From the cell containing the given text, extract its center point as (x, y) coordinate. 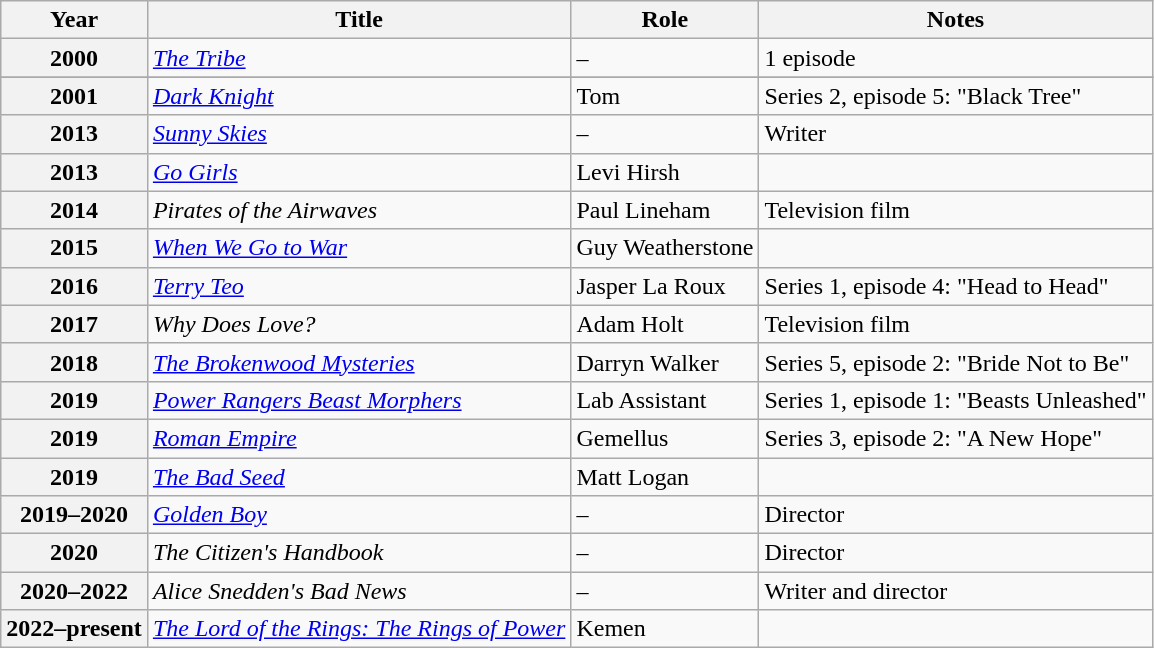
Golden Boy (359, 515)
Go Girls (359, 172)
Series 1, episode 1: "Beasts Unleashed" (956, 400)
Lab Assistant (665, 400)
Terry Teo (359, 286)
Title (359, 20)
Pirates of the Airwaves (359, 210)
Gemellus (665, 438)
The Tribe (359, 58)
The Lord of the Rings: The Rings of Power (359, 629)
Matt Logan (665, 477)
The Bad Seed (359, 477)
Jasper La Roux (665, 286)
2000 (74, 58)
2020 (74, 553)
Series 5, episode 2: "Bride Not to Be" (956, 362)
Kemen (665, 629)
2017 (74, 324)
Adam Holt (665, 324)
Series 3, episode 2: "A New Hope" (956, 438)
Roman Empire (359, 438)
Alice Snedden's Bad News (359, 591)
2020–2022 (74, 591)
Sunny Skies (359, 134)
Why Does Love? (359, 324)
Levi Hirsh (665, 172)
The Citizen's Handbook (359, 553)
Paul Lineham (665, 210)
Writer (956, 134)
Darryn Walker (665, 362)
Writer and director (956, 591)
The Brokenwood Mysteries (359, 362)
2016 (74, 286)
2001 (74, 96)
When We Go to War (359, 248)
2019–2020 (74, 515)
2014 (74, 210)
1 episode (956, 58)
Series 2, episode 5: "Black Tree" (956, 96)
Tom (665, 96)
Series 1, episode 4: "Head to Head" (956, 286)
Year (74, 20)
2018 (74, 362)
Guy Weatherstone (665, 248)
2022–present (74, 629)
Power Rangers Beast Morphers (359, 400)
Role (665, 20)
Dark Knight (359, 96)
Notes (956, 20)
2015 (74, 248)
